Search for the cell housing the specified text and yield its (x, y) center coordinate. 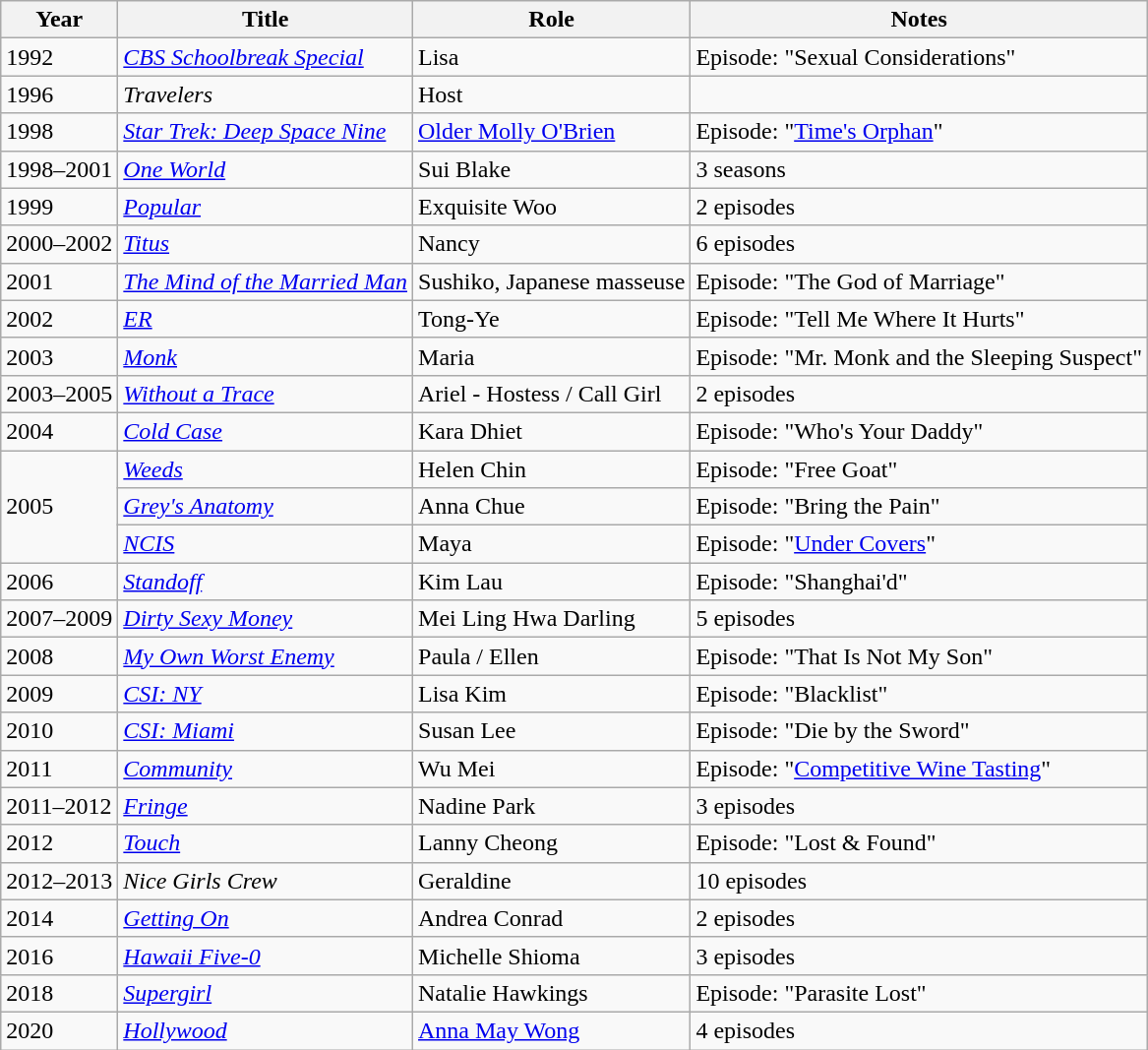
1998–2001 (59, 169)
Lanny Cheong (552, 843)
Sui Blake (552, 169)
1992 (59, 57)
Lisa (552, 57)
2018 (59, 993)
Geraldine (552, 881)
Dirty Sexy Money (266, 619)
Episode: "Time's Orphan" (919, 132)
Nadine Park (552, 806)
Episode: "Shanghai'd" (919, 582)
The Mind of the Married Man (266, 281)
NCIS (266, 544)
Star Trek: Deep Space Nine (266, 132)
2003–2005 (59, 394)
CSI: Miami (266, 731)
Touch (266, 843)
Kim Lau (552, 582)
Community (266, 769)
Ariel - Hostess / Call Girl (552, 394)
CBS Schoolbreak Special (266, 57)
Title (266, 20)
Episode: "Sexual Considerations" (919, 57)
Episode: "Die by the Sword" (919, 731)
Susan Lee (552, 731)
Mei Ling Hwa Darling (552, 619)
Natalie Hawkings (552, 993)
One World (266, 169)
4 episodes (919, 1030)
Episode: "Blacklist" (919, 694)
2011–2012 (59, 806)
Paula / Ellen (552, 656)
10 episodes (919, 881)
2009 (59, 694)
2004 (59, 431)
1998 (59, 132)
Episode: "Lost & Found" (919, 843)
My Own Worst Enemy (266, 656)
1996 (59, 94)
Maya (552, 544)
Nice Girls Crew (266, 881)
Michelle Shioma (552, 956)
Year (59, 20)
Role (552, 20)
Kara Dhiet (552, 431)
Tong-Ye (552, 319)
Episode: "Free Goat" (919, 469)
ER (266, 319)
Getting On (266, 918)
2012–2013 (59, 881)
Without a Trace (266, 394)
6 episodes (919, 244)
Maria (552, 356)
2006 (59, 582)
1999 (59, 207)
Host (552, 94)
Episode: "The God of Marriage" (919, 281)
2003 (59, 356)
Weeds (266, 469)
2001 (59, 281)
Lisa Kim (552, 694)
Episode: "Mr. Monk and the Sleeping Suspect" (919, 356)
2008 (59, 656)
2011 (59, 769)
2020 (59, 1030)
Helen Chin (552, 469)
3 seasons (919, 169)
2007–2009 (59, 619)
2012 (59, 843)
Hollywood (266, 1030)
2000–2002 (59, 244)
Cold Case (266, 431)
CSI: NY (266, 694)
Exquisite Woo (552, 207)
Popular (266, 207)
Anna Chue (552, 507)
Older Molly O'Brien (552, 132)
2002 (59, 319)
Anna May Wong (552, 1030)
Wu Mei (552, 769)
2005 (59, 507)
Episode: "Under Covers" (919, 544)
5 episodes (919, 619)
2010 (59, 731)
Hawaii Five-0 (266, 956)
Episode: "Parasite Lost" (919, 993)
Notes (919, 20)
Episode: "Tell Me Where It Hurts" (919, 319)
Standoff (266, 582)
Grey's Anatomy (266, 507)
Monk (266, 356)
Travelers (266, 94)
2014 (59, 918)
Episode: "Who's Your Daddy" (919, 431)
Nancy (552, 244)
Fringe (266, 806)
2016 (59, 956)
Episode: "Competitive Wine Tasting" (919, 769)
Episode: "That Is Not My Son" (919, 656)
Titus (266, 244)
Supergirl (266, 993)
Sushiko, Japanese masseuse (552, 281)
Episode: "Bring the Pain" (919, 507)
Andrea Conrad (552, 918)
